Detect which cell encompasses the target text, then output its (X, Y) center coordinate. 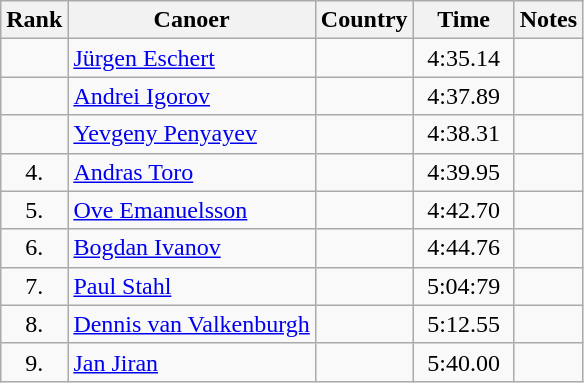
Ove Emanuelsson (192, 210)
Bogdan Ivanov (192, 248)
Time (464, 20)
Notes (548, 20)
5:04:79 (464, 286)
Country (364, 20)
4:39.95 (464, 172)
4:44.76 (464, 248)
5:40.00 (464, 362)
Jürgen Eschert (192, 58)
4:42.70 (464, 210)
5. (34, 210)
Canoer (192, 20)
Yevgeny Penyayev (192, 134)
Dennis van Valkenburgh (192, 324)
Rank (34, 20)
4:38.31 (464, 134)
5:12.55 (464, 324)
Andras Toro (192, 172)
6. (34, 248)
Andrei Igorov (192, 96)
4. (34, 172)
4:35.14 (464, 58)
7. (34, 286)
Paul Stahl (192, 286)
4:37.89 (464, 96)
9. (34, 362)
8. (34, 324)
Jan Jiran (192, 362)
